For the text-containing cell, return its midpoint in [X, Y] coordinate format. 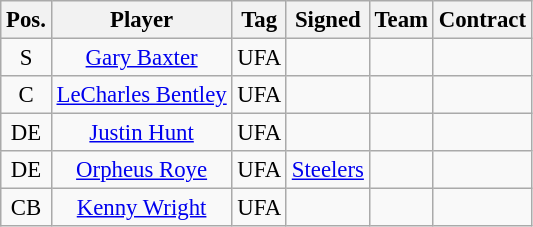
Justin Hunt [142, 133]
Orpheus Roye [142, 170]
Player [142, 20]
Tag [259, 20]
C [26, 95]
Pos. [26, 20]
S [26, 58]
CB [26, 208]
Team [401, 20]
Kenny Wright [142, 208]
Steelers [328, 170]
Contract [482, 20]
Gary Baxter [142, 58]
Signed [328, 20]
LeCharles Bentley [142, 95]
